Determine the [x, y] coordinate at the center of the cell enclosing the given text.  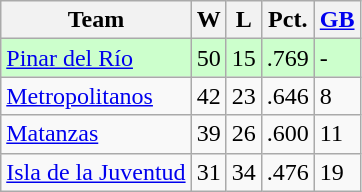
Metropolitanos [96, 96]
26 [244, 134]
.769 [288, 58]
19 [337, 172]
W [208, 20]
42 [208, 96]
Pct. [288, 20]
34 [244, 172]
31 [208, 172]
Pinar del Río [96, 58]
.600 [288, 134]
- [337, 58]
39 [208, 134]
11 [337, 134]
23 [244, 96]
L [244, 20]
Isla de la Juventud [96, 172]
GB [337, 20]
50 [208, 58]
.476 [288, 172]
.646 [288, 96]
8 [337, 96]
15 [244, 58]
Matanzas [96, 134]
Team [96, 20]
